Output the (X, Y) coordinate of the center of the cell containing the given text.  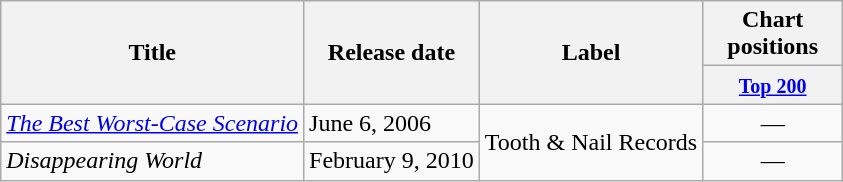
The Best Worst-Case Scenario (152, 123)
Chart positions (773, 34)
June 6, 2006 (392, 123)
Top 200 (773, 85)
Title (152, 52)
February 9, 2010 (392, 161)
Release date (392, 52)
Disappearing World (152, 161)
Label (590, 52)
Tooth & Nail Records (590, 142)
